Find where the given text appears and provide that cell's center as [X, Y] coordinate. 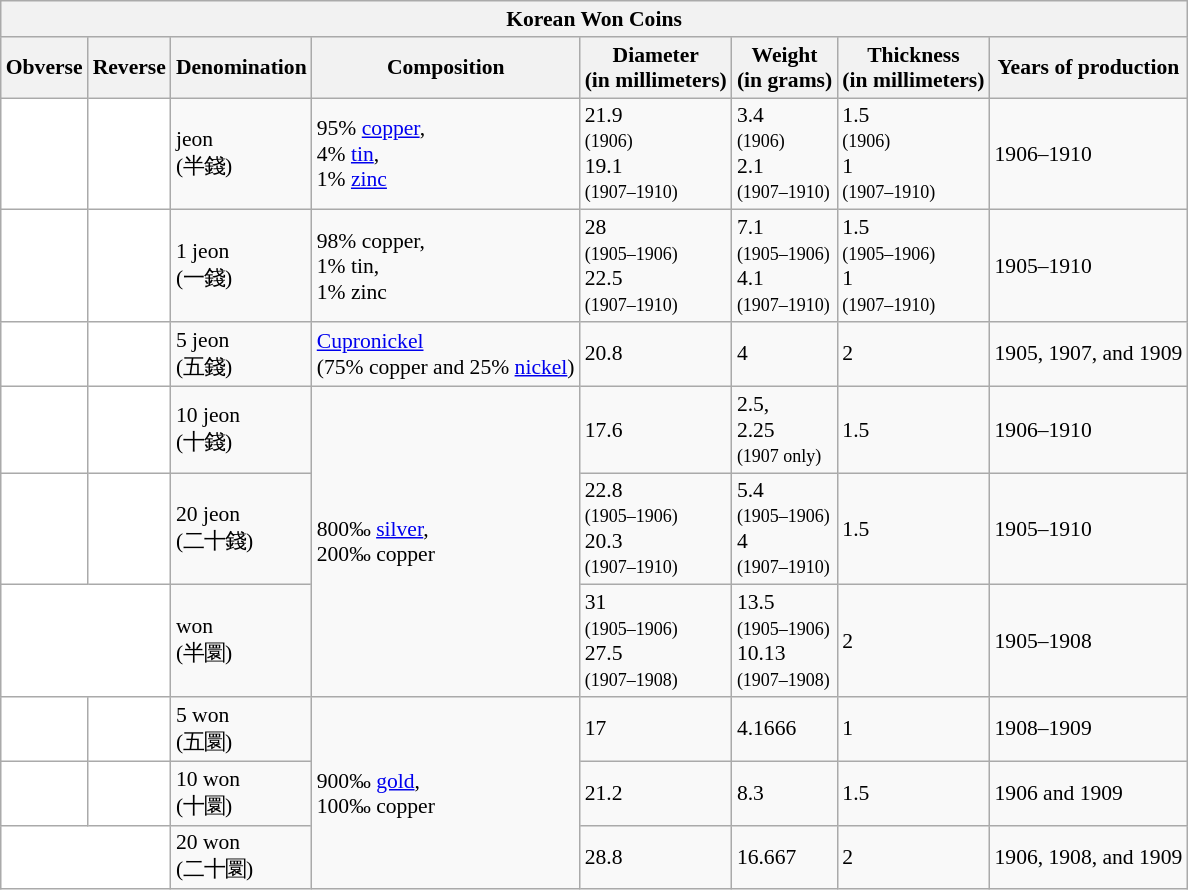
1 [913, 729]
2.5,2.25(1907 only) [784, 430]
Weight(in grams) [784, 68]
1906 and 1909 [1088, 793]
28.8 [656, 857]
17 [656, 729]
1.5(1906)1(1907–1910) [913, 154]
Reverse [130, 68]
1 jeon(一錢) [242, 266]
1905, 1907, and 1909 [1088, 354]
21.2 [656, 793]
Thickness(in millimeters) [913, 68]
jeon(半錢) [242, 154]
8.3 [784, 793]
17.6 [656, 430]
20 jeon(二十錢) [242, 529]
22.8(1905–1906)20.3(1907–1910) [656, 529]
Korean Won Coins [594, 19]
5 won(五圜) [242, 729]
98% copper,1% tin, 1% zinc [446, 266]
900‰ gold,100‰ copper [446, 793]
5 jeon(五錢) [242, 354]
13.5(1905–1906)10.13(1907–1908) [784, 641]
5.4(1905–1906)4(1907–1910) [784, 529]
31(1905–1906)27.5(1907–1908) [656, 641]
won(半圜) [242, 641]
3.4(1906)2.1(1907–1910) [784, 154]
1908–1909 [1088, 729]
20 won(二十圜) [242, 857]
16.667 [784, 857]
Obverse [44, 68]
10 won(十圜) [242, 793]
7.1(1905–1906)4.1(1907–1910) [784, 266]
4 [784, 354]
1.5(1905–1906)1(1907–1910) [913, 266]
4.1666 [784, 729]
1905–1908 [1088, 641]
20.8 [656, 354]
1906, 1908, and 1909 [1088, 857]
28(1905–1906)22.5(1907–1910) [656, 266]
800‰ silver,200‰ copper [446, 542]
Diameter(in millimeters) [656, 68]
10 jeon(十錢) [242, 430]
Years of production [1088, 68]
Denomination [242, 68]
95% copper,4% tin,1% zinc [446, 154]
21.9(1906)19.1(1907–1910) [656, 154]
Composition [446, 68]
Cupronickel(75% copper and 25% nickel) [446, 354]
